Search for the cell housing the specified text and yield its (x, y) center coordinate. 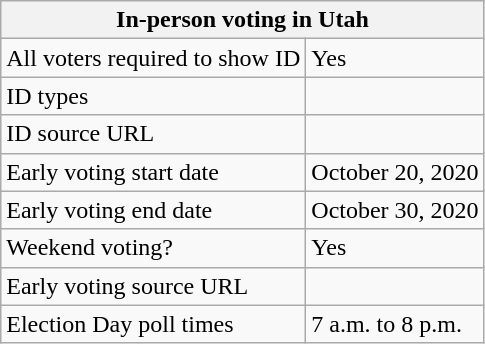
Early voting source URL (154, 286)
7 a.m. to 8 p.m. (395, 324)
Election Day poll times (154, 324)
Early voting end date (154, 210)
Early voting start date (154, 172)
In-person voting in Utah (242, 20)
Weekend voting? (154, 248)
All voters required to show ID (154, 58)
ID source URL (154, 134)
ID types (154, 96)
October 30, 2020 (395, 210)
October 20, 2020 (395, 172)
